Search for the cell housing the specified text and yield its [X, Y] center coordinate. 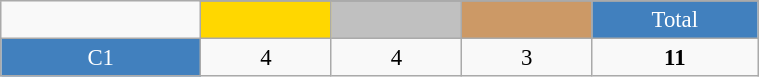
Total [675, 20]
C1 [101, 58]
3 [527, 58]
11 [675, 58]
